Return the (x, y) coordinate for the center point of the cell that contains the specified text.  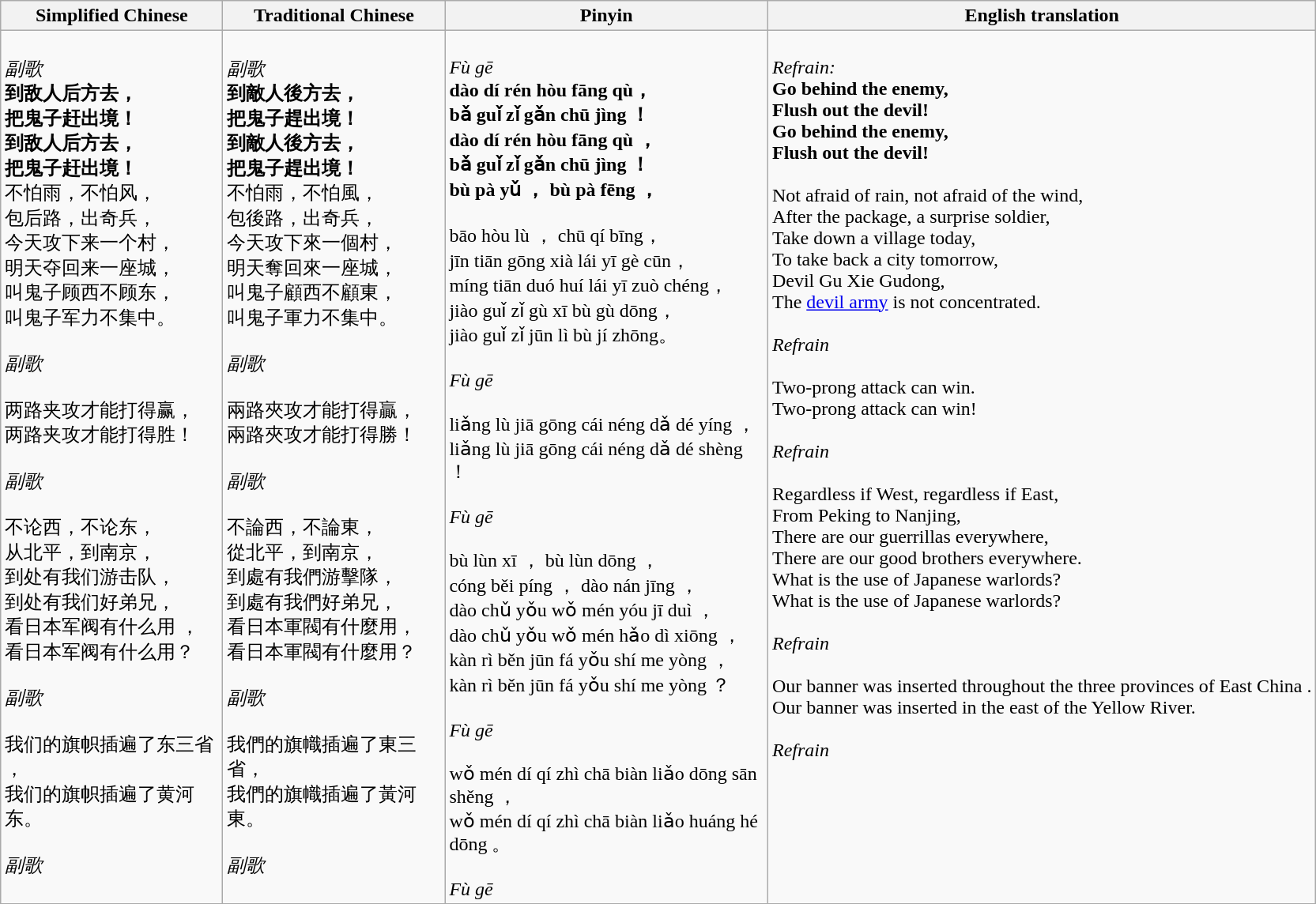
English translation (1042, 16)
Simplified Chinese (112, 16)
Traditional Chinese (334, 16)
Pinyin (607, 16)
